Output the [x, y] coordinate of the center of the cell containing the given text.  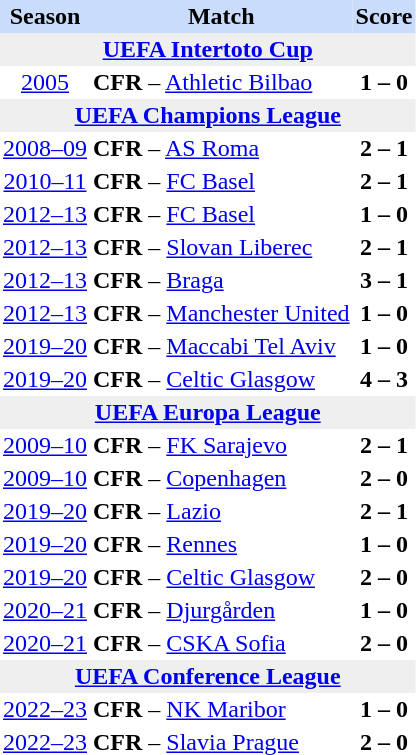
CFR – Braga [222, 280]
CFR – Djurgården [222, 610]
CFR – FK Sarajevo [222, 446]
UEFA Europa League [208, 412]
CFR – AS Roma [222, 148]
2008–09 [45, 148]
CFR – CSKA Sofia [222, 644]
CFR – Copenhagen [222, 478]
CFR – Slovan Liberec [222, 248]
UEFA Champions League [208, 116]
UEFA Intertoto Cup [208, 50]
Season [45, 16]
2022–23 [45, 710]
CFR – NK Maribor [222, 710]
Score [384, 16]
Match [222, 16]
2010–11 [45, 182]
CFR – Rennes [222, 544]
CFR – Maccabi Tel Aviv [222, 346]
CFR – Manchester United [222, 314]
CFR – Lazio [222, 512]
4 – 3 [384, 380]
2005 [45, 82]
UEFA Conference League [208, 676]
CFR – Athletic Bilbao [222, 82]
3 – 1 [384, 280]
